Capture the cell that displays the provided text and extract its (x, y) central coordinate. 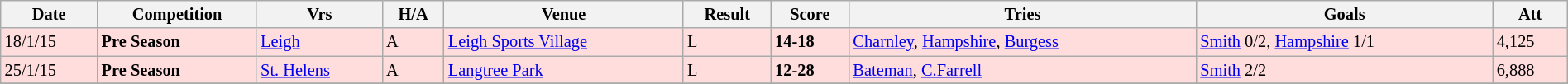
Bateman, C.Farrell (1022, 70)
Smith 2/2 (1344, 70)
Langtree Park (564, 70)
Competition (177, 14)
14-18 (810, 42)
Smith 0/2, Hampshire 1/1 (1344, 42)
Tries (1022, 14)
6,888 (1530, 70)
H/A (414, 14)
Att (1530, 14)
St. Helens (319, 70)
18/1/15 (50, 42)
Result (727, 14)
Charnley, Hampshire, Burgess (1022, 42)
4,125 (1530, 42)
Score (810, 14)
Leigh Sports Village (564, 42)
Goals (1344, 14)
Vrs (319, 14)
25/1/15 (50, 70)
Venue (564, 14)
Leigh (319, 42)
Date (50, 14)
12-28 (810, 70)
